Scan for the cell matching the given text and deliver its (x, y) coordinate at center. 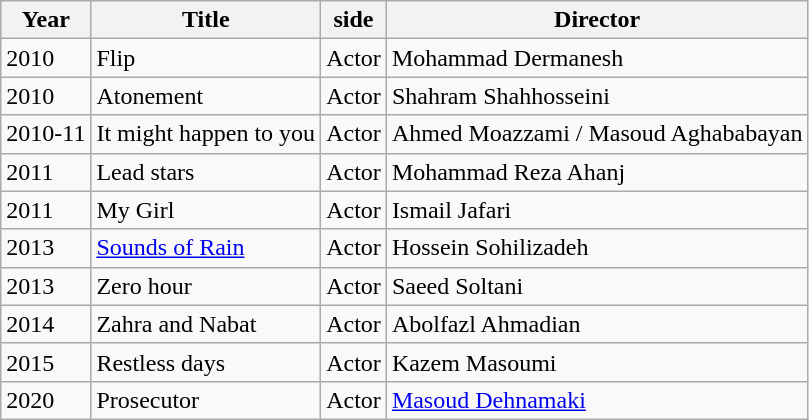
Mohammad Dermanesh (597, 58)
2010-11 (46, 134)
Lead stars (206, 172)
Shahram Shahhosseini (597, 96)
Mohammad Reza Ahanj (597, 172)
Ismail Jafari (597, 210)
Title (206, 20)
2015 (46, 362)
Abolfazl Ahmadian (597, 324)
Kazem Masoumi (597, 362)
Zahra and Nabat (206, 324)
Flip (206, 58)
side (354, 20)
Ahmed Moazzami / Masoud Aghababayan (597, 134)
Atonement (206, 96)
Masoud Dehnamaki (597, 400)
Year (46, 20)
My Girl (206, 210)
Restless days (206, 362)
2014 (46, 324)
Director (597, 20)
Prosecutor (206, 400)
Hossein Sohilizadeh (597, 248)
Saeed Soltani (597, 286)
Sounds of Rain (206, 248)
2020 (46, 400)
Zero hour (206, 286)
It might happen to you (206, 134)
